Detect which cell encompasses the target text, then output its (x, y) center coordinate. 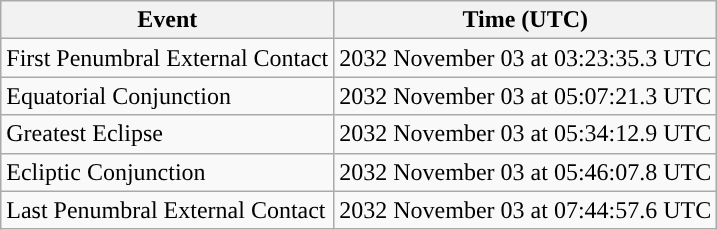
First Penumbral External Contact (168, 58)
Equatorial Conjunction (168, 96)
2032 November 03 at 05:34:12.9 UTC (526, 134)
2032 November 03 at 03:23:35.3 UTC (526, 58)
Last Penumbral External Contact (168, 210)
2032 November 03 at 05:46:07.8 UTC (526, 172)
2032 November 03 at 05:07:21.3 UTC (526, 96)
Ecliptic Conjunction (168, 172)
Event (168, 20)
2032 November 03 at 07:44:57.6 UTC (526, 210)
Greatest Eclipse (168, 134)
Time (UTC) (526, 20)
